Output the [X, Y] coordinate of the center of the cell containing the given text.  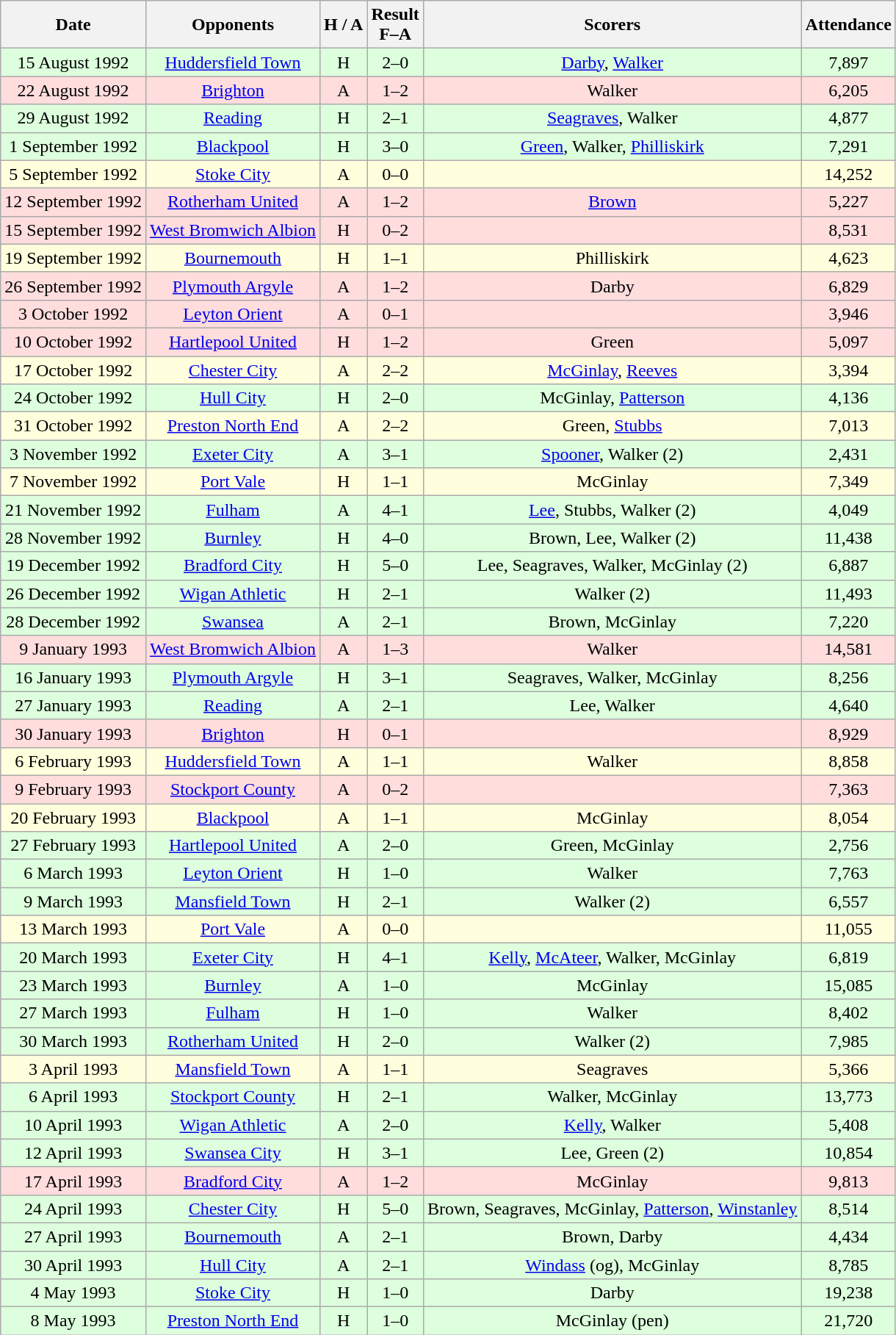
8,929 [848, 733]
McGinlay (pen) [613, 1321]
7,220 [848, 622]
Green, Stubbs [613, 426]
9 March 1993 [73, 902]
Lee, Green (2) [613, 1153]
4,434 [848, 1237]
4,877 [848, 118]
Brown [613, 202]
Philliskirk [613, 258]
1–3 [395, 649]
Spooner, Walker (2) [613, 454]
8,858 [848, 761]
1 September 1992 [73, 146]
5 September 1992 [73, 174]
Lee, Stubbs, Walker (2) [613, 510]
8,402 [848, 1013]
29 August 1992 [73, 118]
15 September 1992 [73, 230]
H / A [344, 25]
27 February 1993 [73, 846]
26 September 1992 [73, 286]
3 April 1993 [73, 1069]
17 October 1992 [73, 370]
Seagraves, Walker, McGinlay [613, 677]
4,623 [848, 258]
2,431 [848, 454]
Seagraves [613, 1069]
9,813 [848, 1181]
27 March 1993 [73, 1013]
7,291 [848, 146]
7,349 [848, 482]
30 January 1993 [73, 733]
Walker, McGinlay [613, 1097]
7,763 [848, 874]
Brown, Darby [613, 1237]
12 September 1992 [73, 202]
6,819 [848, 957]
6 February 1993 [73, 761]
7,013 [848, 426]
6 April 1993 [73, 1097]
31 October 1992 [73, 426]
10 April 1993 [73, 1125]
Scorers [613, 25]
Brown, Seagraves, McGinlay, Patterson, Winstanley [613, 1209]
30 March 1993 [73, 1041]
20 February 1993 [73, 818]
Seagraves, Walker [613, 118]
7,897 [848, 62]
17 April 1993 [73, 1181]
Kelly, Walker [613, 1125]
30 April 1993 [73, 1264]
ResultF–A [395, 25]
Attendance [848, 25]
6,557 [848, 902]
19 September 1992 [73, 258]
4–0 [395, 538]
6,205 [848, 90]
24 October 1992 [73, 398]
22 August 1992 [73, 90]
8,054 [848, 818]
Brown, McGinlay [613, 622]
13,773 [848, 1097]
Green, McGinlay [613, 846]
8,514 [848, 1209]
28 December 1992 [73, 622]
4 May 1993 [73, 1293]
Green [613, 342]
20 March 1993 [73, 957]
7,363 [848, 789]
14,581 [848, 649]
15 August 1992 [73, 62]
10,854 [848, 1153]
Kelly, McAteer, Walker, McGinlay [613, 957]
11,438 [848, 538]
Swansea [232, 622]
8,256 [848, 677]
8,531 [848, 230]
5,408 [848, 1125]
5,227 [848, 202]
Brown, Lee, Walker (2) [613, 538]
Opponents [232, 25]
9 February 1993 [73, 789]
19 December 1992 [73, 566]
3–0 [395, 146]
23 March 1993 [73, 985]
5,097 [848, 342]
3 November 1992 [73, 454]
27 April 1993 [73, 1237]
3,394 [848, 370]
9 January 1993 [73, 649]
14,252 [848, 174]
Green, Walker, Philliskirk [613, 146]
28 November 1992 [73, 538]
21,720 [848, 1321]
Windass (og), McGinlay [613, 1264]
12 April 1993 [73, 1153]
15,085 [848, 985]
8 May 1993 [73, 1321]
7,985 [848, 1041]
2,756 [848, 846]
10 October 1992 [73, 342]
8,785 [848, 1264]
Swansea City [232, 1153]
McGinlay, Reeves [613, 370]
7 November 1992 [73, 482]
Darby, Walker [613, 62]
4,049 [848, 510]
Lee, Walker [613, 705]
27 January 1993 [73, 705]
4,640 [848, 705]
3,946 [848, 314]
21 November 1992 [73, 510]
24 April 1993 [73, 1209]
Lee, Seagraves, Walker, McGinlay (2) [613, 566]
6 March 1993 [73, 874]
6,829 [848, 286]
19,238 [848, 1293]
11,493 [848, 594]
11,055 [848, 929]
Date [73, 25]
3 October 1992 [73, 314]
6,887 [848, 566]
McGinlay, Patterson [613, 398]
5,366 [848, 1069]
26 December 1992 [73, 594]
16 January 1993 [73, 677]
13 March 1993 [73, 929]
4,136 [848, 398]
